Scan for the cell matching the given text and deliver its [x, y] coordinate at center. 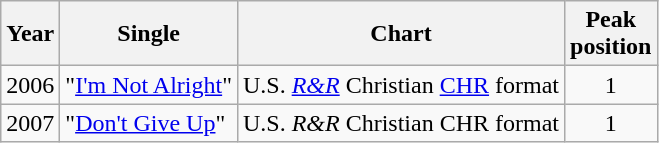
Peakposition [611, 34]
Chart [400, 34]
2007 [30, 123]
"I'm Not Alright" [149, 85]
2006 [30, 85]
Year [30, 34]
Single [149, 34]
"Don't Give Up" [149, 123]
